Return the (x, y) coordinate for the center point of the cell that contains the specified text.  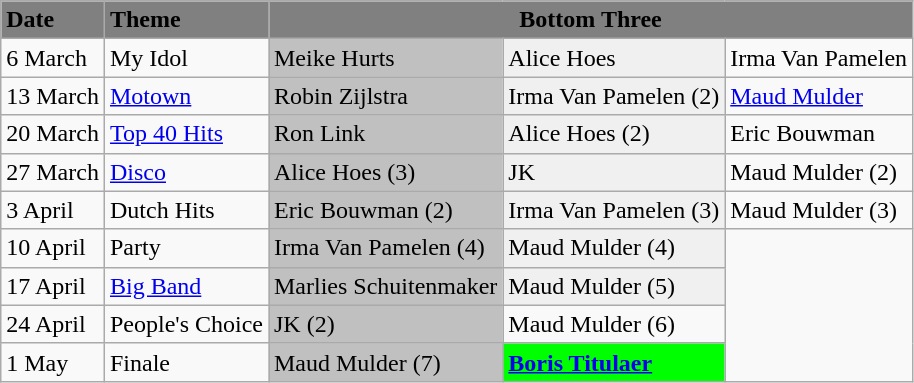
Irma Van Pamelen (3) (614, 210)
6 March (53, 58)
Big Band (186, 286)
Party (186, 248)
24 April (53, 324)
17 April (53, 286)
Maud Mulder (819, 96)
Bottom Three (590, 20)
Maud Mulder (3) (819, 210)
Irma Van Pamelen (4) (385, 248)
Date (53, 20)
Eric Bouwman (2) (385, 210)
People's Choice (186, 324)
Boris Titulaer (614, 362)
Meike Hurts (385, 58)
Maud Mulder (2) (819, 172)
Maud Mulder (6) (614, 324)
Alice Hoes (2) (614, 134)
27 March (53, 172)
Top 40 Hits (186, 134)
Ron Link (385, 134)
20 March (53, 134)
10 April (53, 248)
Dutch Hits (186, 210)
Eric Bouwman (819, 134)
Marlies Schuitenmaker (385, 286)
Finale (186, 362)
13 March (53, 96)
JK (614, 172)
Maud Mulder (7) (385, 362)
Theme (186, 20)
1 May (53, 362)
Irma Van Pamelen (819, 58)
3 April (53, 210)
Motown (186, 96)
Alice Hoes (3) (385, 172)
Maud Mulder (5) (614, 286)
Alice Hoes (614, 58)
My Idol (186, 58)
Maud Mulder (4) (614, 248)
Irma Van Pamelen (2) (614, 96)
Robin Zijlstra (385, 96)
Disco (186, 172)
JK (2) (385, 324)
